Pinpoint the cell where the given text exists, returning its [X, Y] midpoint coordinate. 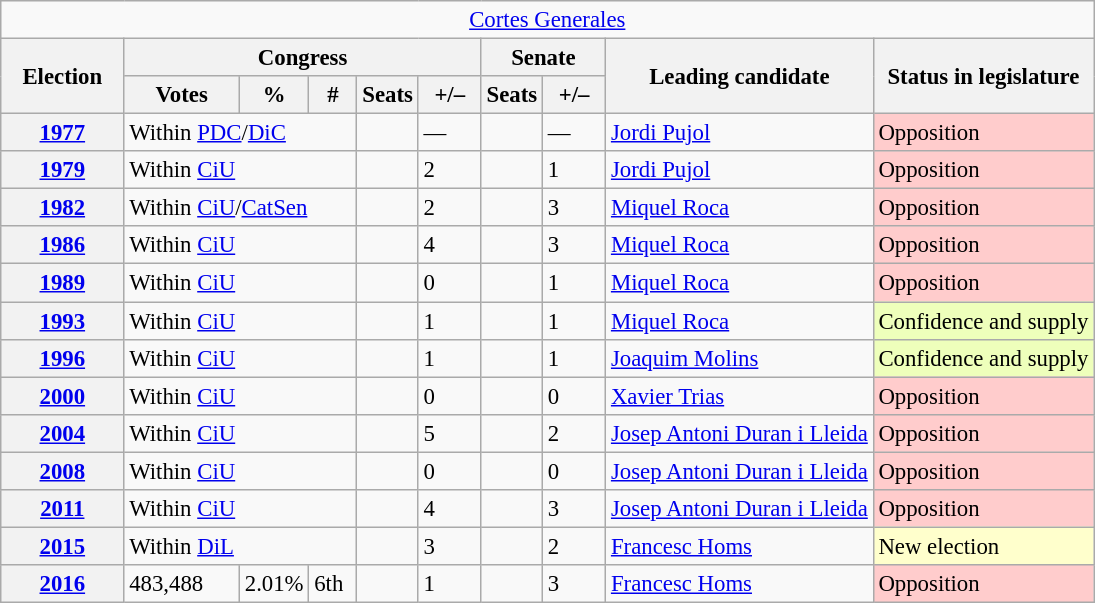
2000 [62, 396]
1982 [62, 208]
Congress [302, 58]
2015 [62, 546]
6th [333, 584]
1979 [62, 170]
1986 [62, 245]
1993 [62, 321]
Senate [543, 58]
Status in legislature [984, 76]
2008 [62, 471]
Within DiL [240, 546]
Leading candidate [740, 76]
2.01% [274, 584]
% [274, 95]
1989 [62, 283]
2004 [62, 433]
New election [984, 546]
Election [62, 76]
Xavier Trias [740, 396]
Within PDC/DiC [240, 133]
Cortes Generales [548, 20]
1996 [62, 358]
Joaquim Molins [740, 358]
1977 [62, 133]
Votes [182, 95]
Within CiU/CatSen [240, 208]
2011 [62, 509]
2016 [62, 584]
483,488 [182, 584]
5 [450, 433]
# [333, 95]
